Output the [X, Y] coordinate of the center of the cell containing the given text.  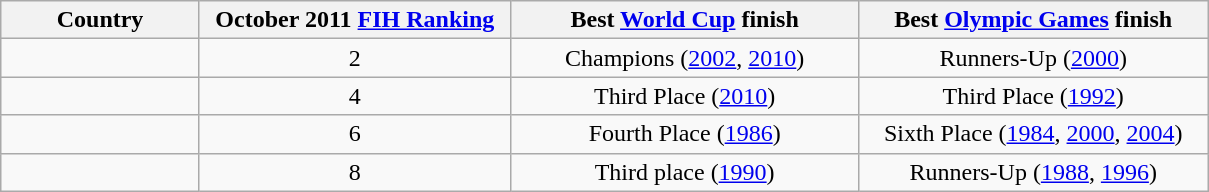
Country [100, 20]
2 [354, 58]
Runners-Up (2000) [1034, 58]
8 [354, 172]
Sixth Place (1984, 2000, 2004) [1034, 134]
Fourth Place (1986) [684, 134]
6 [354, 134]
Best World Cup finish [684, 20]
Best Olympic Games finish [1034, 20]
4 [354, 96]
Third Place (1992) [1034, 96]
Third Place (2010) [684, 96]
Runners-Up (1988, 1996) [1034, 172]
Champions (2002, 2010) [684, 58]
Third place (1990) [684, 172]
October 2011 FIH Ranking [354, 20]
